Provide the [X, Y] coordinate of the cell's center where the given text is located.  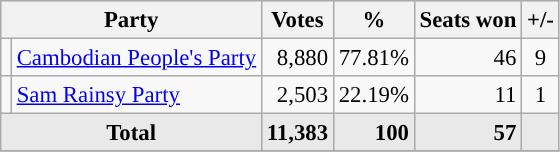
Sam Rainsy Party [136, 95]
11,383 [297, 133]
1 [541, 95]
Cambodian People's Party [136, 58]
+/- [541, 20]
8,880 [297, 58]
Party [132, 20]
100 [374, 133]
22.19% [374, 95]
Votes [297, 20]
9 [541, 58]
11 [468, 95]
46 [468, 58]
57 [468, 133]
% [374, 20]
2,503 [297, 95]
Seats won [468, 20]
Total [132, 133]
77.81% [374, 58]
